Provide the [x, y] coordinate of the cell's center where the given text is located.  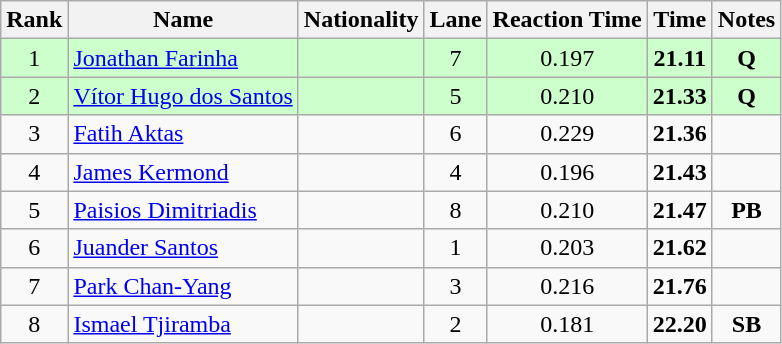
21.33 [680, 96]
Name [183, 20]
Park Chan-Yang [183, 286]
0.196 [567, 172]
21.76 [680, 286]
21.11 [680, 58]
Fatih Aktas [183, 134]
21.47 [680, 210]
Lane [456, 20]
22.20 [680, 324]
0.229 [567, 134]
0.181 [567, 324]
PB [746, 210]
James Kermond [183, 172]
Rank [34, 20]
Paisios Dimitriadis [183, 210]
21.36 [680, 134]
SB [746, 324]
Jonathan Farinha [183, 58]
0.216 [567, 286]
Vítor Hugo dos Santos [183, 96]
0.203 [567, 248]
Notes [746, 20]
0.197 [567, 58]
Ismael Tjiramba [183, 324]
21.62 [680, 248]
21.43 [680, 172]
Juander Santos [183, 248]
Nationality [361, 20]
Time [680, 20]
Reaction Time [567, 20]
